Return the [x, y] coordinate for the center point of the cell that contains the specified text.  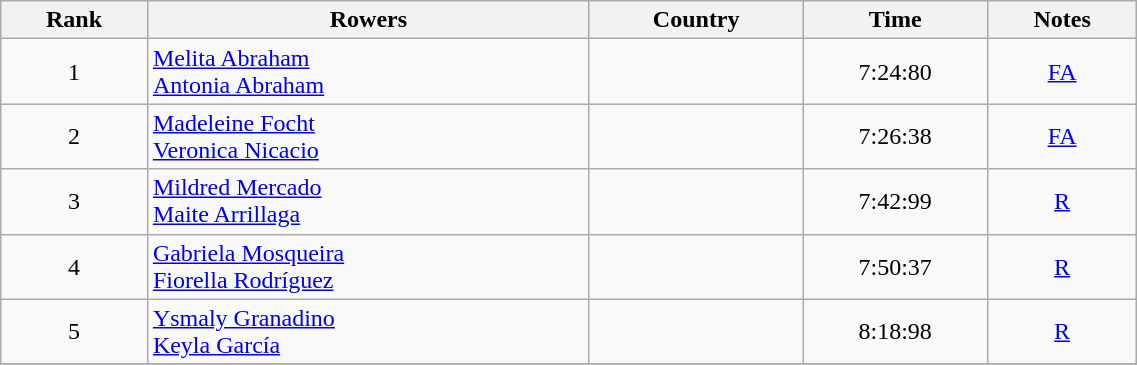
7:24:80 [895, 72]
Rowers [368, 20]
Ysmaly GranadinoKeyla García [368, 332]
Rank [74, 20]
Madeleine FochtVeronica Nicacio [368, 136]
Melita AbrahamAntonia Abraham [368, 72]
7:42:99 [895, 202]
Country [696, 20]
Notes [1062, 20]
8:18:98 [895, 332]
Time [895, 20]
7:50:37 [895, 266]
3 [74, 202]
2 [74, 136]
Mildred MercadoMaite Arrillaga [368, 202]
4 [74, 266]
1 [74, 72]
Gabriela MosqueiraFiorella Rodríguez [368, 266]
5 [74, 332]
7:26:38 [895, 136]
